Output the [x, y] coordinate of the center of the cell containing the given text.  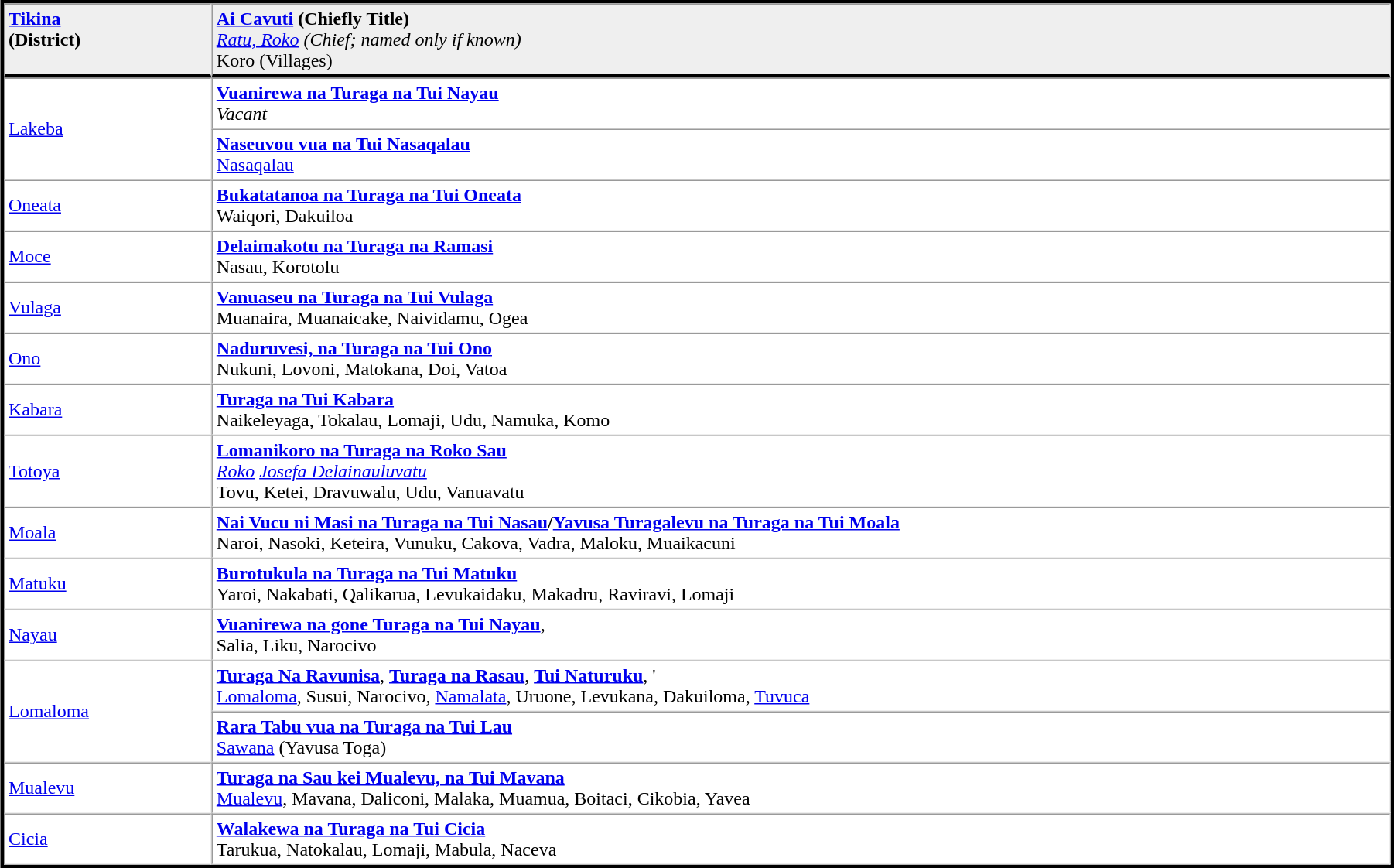
Totoya [108, 470]
Turaga na Tui KabaraNaikeleyaga, Tokalau, Lomaji, Udu, Namuka, Komo [801, 409]
Lakeba [108, 128]
Lomanikoro na Turaga na Roko SauRoko Josefa DelainauluvatuTovu, Ketei, Dravuwalu, Udu, Vanuavatu [801, 470]
Burotukula na Turaga na Tui MatukuYaroi, Nakabati, Qalikarua, Levukaidaku, Makadru, Raviravi, Lomaji [801, 584]
Naseuvou vua na Tui NasaqalauNasaqalau [801, 154]
Oneata [108, 205]
Bukatatanoa na Turaga na Tui Oneata Waiqori, Dakuiloa [801, 205]
Vuanirewa na gone Turaga na Tui Nayau,Salia, Liku, Narocivo [801, 635]
Delaimakotu na Turaga na Ramasi Nasau, Korotolu [801, 256]
Nai Vucu ni Masi na Turaga na Tui Nasau/Yavusa Turagalevu na Turaga na Tui MoalaNaroi, Nasoki, Keteira, Vunuku, Cakova, Vadra, Maloku, Muaikacuni [801, 533]
Vuanirewa na Turaga na Tui NayauVacant [801, 103]
Turaga na Sau kei Mualevu, na Tui MavanaMualevu, Mavana, Daliconi, Malaka, Muamua, Boitaci, Cikobia, Yavea [801, 788]
Mualevu [108, 788]
Rara Tabu vua na Turaga na Tui LauSawana (Yavusa Toga) [801, 737]
Vulaga [108, 307]
Turaga Na Ravunisa, Turaga na Rasau, Tui Naturuku, 'Lomaloma, Susui, Narocivo, Namalata, Uruone, Levukana, Dakuiloma, Tuvuca [801, 686]
Vanuaseu na Turaga na Tui VulagaMuanaira, Muanaicake, Naividamu, Ogea [801, 307]
Naduruvesi, na Turaga na Tui OnoNukuni, Lovoni, Matokana, Doi, Vatoa [801, 358]
Ai Cavuti (Chiefly Title)Ratu, Roko (Chief; named only if known)Koro (Villages) [801, 40]
Tikina(District) [108, 40]
Lomaloma [108, 712]
Ono [108, 358]
Moce [108, 256]
Nayau [108, 635]
Moala [108, 533]
Cicia [108, 839]
Kabara [108, 409]
Walakewa na Turaga na Tui CiciaTarukua, Natokalau, Lomaji, Mabula, Naceva [801, 839]
Matuku [108, 584]
